Return (X, Y) of the center of cell containing provided text 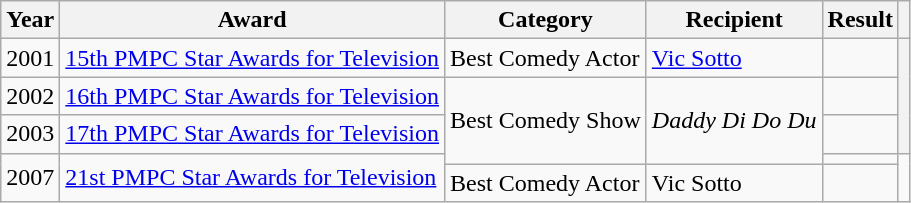
Year (30, 20)
Category (546, 20)
2003 (30, 134)
Best Comedy Show (546, 120)
2007 (30, 178)
Award (252, 20)
2001 (30, 58)
2002 (30, 96)
21st PMPC Star Awards for Television (252, 178)
Result (860, 20)
Recipient (734, 20)
16th PMPC Star Awards for Television (252, 96)
15th PMPC Star Awards for Television (252, 58)
Daddy Di Do Du (734, 120)
17th PMPC Star Awards for Television (252, 134)
